Pinpoint the cell where the given text exists, returning its (x, y) midpoint coordinate. 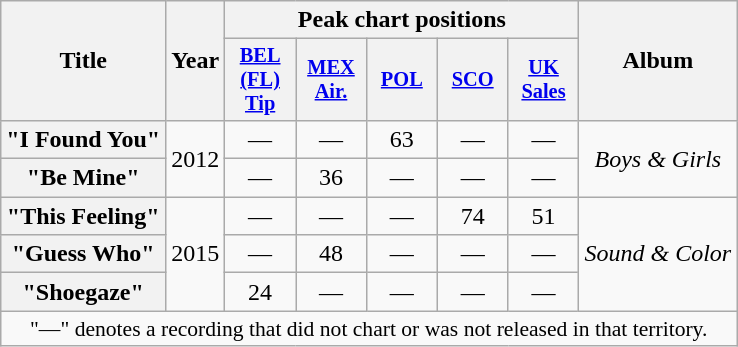
"Be Mine" (84, 178)
"This Feeling" (84, 216)
BEL(FL)Tip (260, 80)
24 (260, 292)
48 (332, 254)
Album (658, 61)
Boys & Girls (658, 158)
"I Found You" (84, 139)
63 (402, 139)
51 (544, 216)
Year (196, 61)
Sound & Color (658, 254)
MEXAir. (332, 80)
"Guess Who" (84, 254)
Peak chart positions (402, 20)
74 (472, 216)
"—" denotes a recording that did not chart or was not released in that territory. (369, 329)
36 (332, 178)
2015 (196, 254)
POL (402, 80)
SCO (472, 80)
Title (84, 61)
2012 (196, 158)
UKSales (544, 80)
"Shoegaze" (84, 292)
